Search for the cell housing the specified text and yield its (x, y) center coordinate. 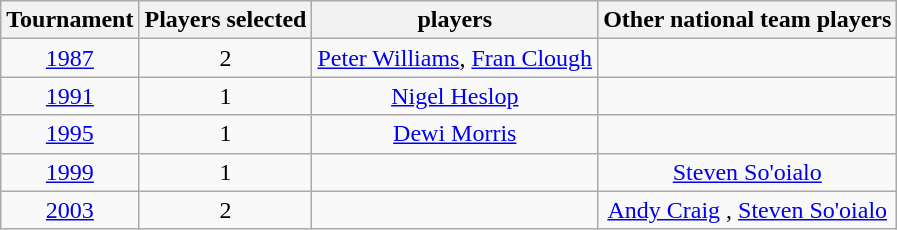
Tournament (70, 20)
1995 (70, 134)
2003 (70, 210)
Dewi Morris (455, 134)
1999 (70, 172)
1987 (70, 58)
Other national team players (748, 20)
Steven So'oialo (748, 172)
Andy Craig , Steven So'oialo (748, 210)
players (455, 20)
Peter Williams, Fran Clough (455, 58)
1991 (70, 96)
Nigel Heslop (455, 96)
Players selected (226, 20)
